From the cell containing the given text, extract its center point as [X, Y] coordinate. 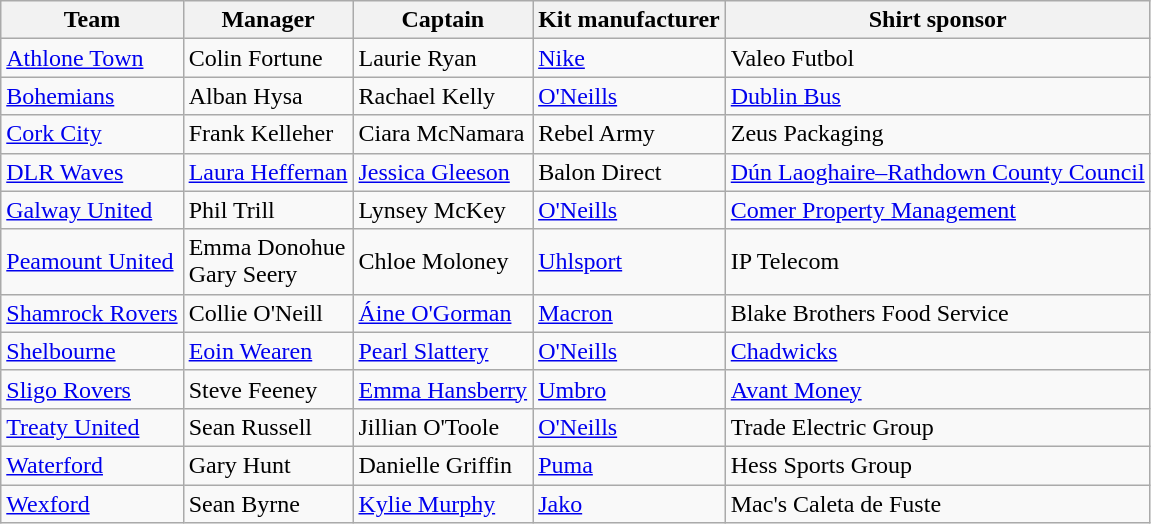
Treaty United [92, 427]
Rachael Kelly [443, 96]
DLR Waves [92, 172]
Rebel Army [630, 134]
Frank Kelleher [268, 134]
Bohemians [92, 96]
Gary Hunt [268, 465]
Laurie Ryan [443, 58]
Nike [630, 58]
IP Telecom [938, 262]
Ciara McNamara [443, 134]
Team [92, 20]
Waterford [92, 465]
Chadwicks [938, 351]
Collie O'Neill [268, 313]
Jillian O'Toole [443, 427]
Macron [630, 313]
Sligo Rovers [92, 389]
Captain [443, 20]
Dublin Bus [938, 96]
Jako [630, 503]
Phil Trill [268, 210]
Lynsey McKey [443, 210]
Uhlsport [630, 262]
Peamount United [92, 262]
Laura Heffernan [268, 172]
Athlone Town [92, 58]
Balon Direct [630, 172]
Danielle Griffin [443, 465]
Zeus Packaging [938, 134]
Emma Donohue Gary Seery [268, 262]
Valeo Futbol [938, 58]
Alban Hysa [268, 96]
Puma [630, 465]
Mac's Caleta de Fuste [938, 503]
Manager [268, 20]
Chloe Moloney [443, 262]
Jessica Gleeson [443, 172]
Dún Laoghaire–Rathdown County Council [938, 172]
Hess Sports Group [938, 465]
Comer Property Management [938, 210]
Áine O'Gorman [443, 313]
Blake Brothers Food Service [938, 313]
Shirt sponsor [938, 20]
Trade Electric Group [938, 427]
Colin Fortune [268, 58]
Kit manufacturer [630, 20]
Cork City [92, 134]
Steve Feeney [268, 389]
Eoin Wearen [268, 351]
Avant Money [938, 389]
Umbro [630, 389]
Wexford [92, 503]
Kylie Murphy [443, 503]
Sean Russell [268, 427]
Pearl Slattery [443, 351]
Shelbourne [92, 351]
Galway United [92, 210]
Sean Byrne [268, 503]
Shamrock Rovers [92, 313]
Emma Hansberry [443, 389]
